Return [x, y] of the center of cell containing provided text 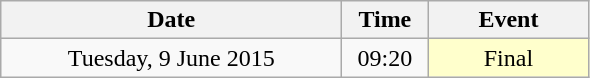
Tuesday, 9 June 2015 [172, 58]
Final [508, 58]
09:20 [385, 58]
Event [508, 20]
Time [385, 20]
Date [172, 20]
